Search for the cell housing the specified text and yield its (x, y) center coordinate. 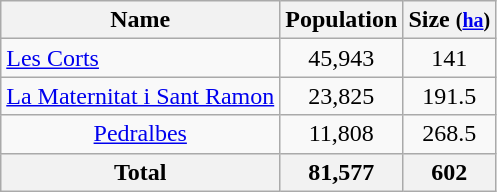
Les Corts (140, 58)
La Maternitat i Sant Ramon (140, 96)
23,825 (342, 96)
268.5 (450, 134)
45,943 (342, 58)
Population (342, 20)
191.5 (450, 96)
141 (450, 58)
Pedralbes (140, 134)
81,577 (342, 172)
Total (140, 172)
Name (140, 20)
Size (ha) (450, 20)
11,808 (342, 134)
602 (450, 172)
